Identify which cell holds the provided text, then report its [X, Y] central coordinate. 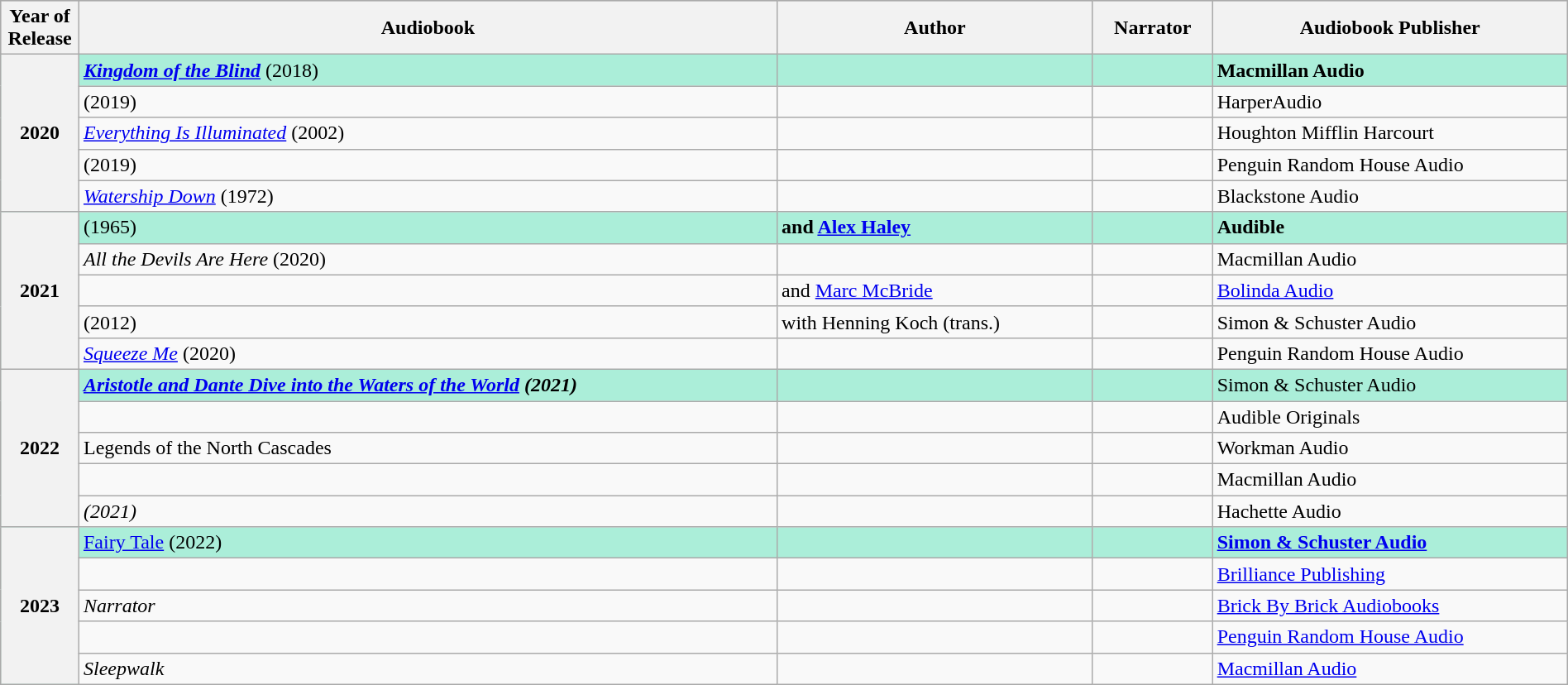
with Henning Koch (trans.) [935, 322]
All the Devils Are Here (2020) [428, 259]
Bolinda Audio [1389, 290]
Squeeze Me (2020) [428, 353]
Watership Down (1972) [428, 196]
Brick By Brick Audiobooks [1389, 606]
Blackstone Audio [1389, 196]
and Marc McBride [935, 290]
Workman Audio [1389, 448]
Brilliance Publishing [1389, 574]
Hachette Audio [1389, 511]
Audible [1389, 228]
HarperAudio [1389, 102]
Fairy Tale (2022) [428, 543]
2023 [40, 606]
(2021) [428, 511]
2022 [40, 448]
Kingdom of the Blind (2018) [428, 70]
2021 [40, 290]
2020 [40, 133]
Author [935, 28]
Legends of the North Cascades [428, 448]
Year of Release [40, 28]
and Alex Haley [935, 228]
Houghton Mifflin Harcourt [1389, 133]
Audiobook [428, 28]
Sleepwalk [428, 668]
(1965) [428, 228]
Audiobook Publisher [1389, 28]
Audible Originals [1389, 416]
Aristotle and Dante Dive into the Waters of the World (2021) [428, 385]
Everything Is Illuminated (2002) [428, 133]
(2012) [428, 322]
